Return [X, Y] of the center of cell containing provided text 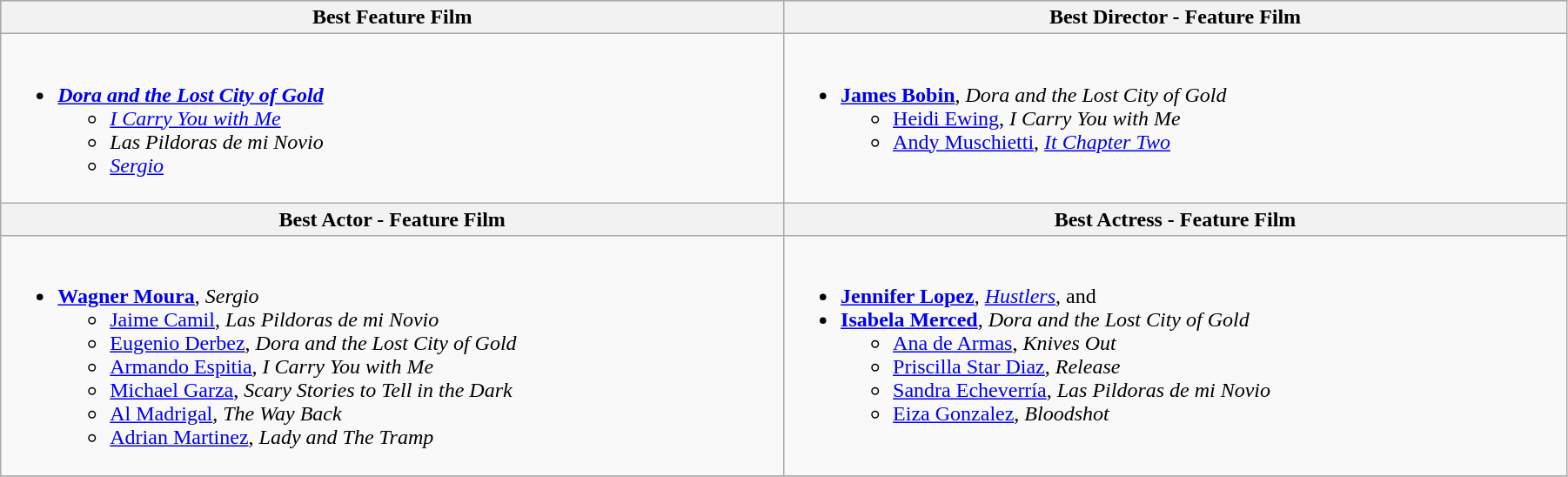
Best Feature Film [392, 17]
Best Actor - Feature Film [392, 219]
Best Director - Feature Film [1176, 17]
Dora and the Lost City of GoldI Carry You with MeLas Pildoras de mi NovioSergio [392, 118]
James Bobin, Dora and the Lost City of GoldHeidi Ewing, I Carry You with MeAndy Muschietti, It Chapter Two [1176, 118]
Best Actress - Feature Film [1176, 219]
